Search for the cell housing the specified text and yield its (x, y) center coordinate. 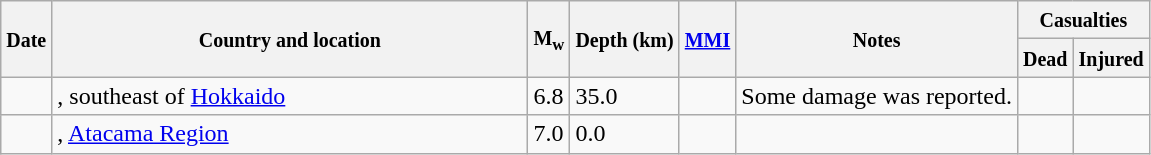
Date (26, 39)
6.8 (549, 96)
Casualties (1083, 20)
Country and location (290, 39)
Some damage was reported. (877, 96)
, Atacama Region (290, 134)
Injured (1111, 58)
7.0 (549, 134)
Mw (549, 39)
35.0 (624, 96)
Notes (877, 39)
Dead (1045, 58)
0.0 (624, 134)
MMI (708, 39)
Depth (km) (624, 39)
, southeast of Hokkaido (290, 96)
